Determine the [X, Y] coordinate at the center of the cell enclosing the given text.  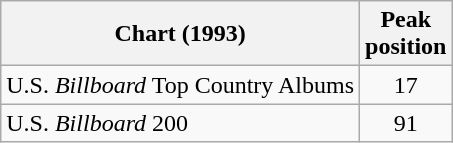
91 [406, 123]
Chart (1993) [180, 34]
U.S. Billboard Top Country Albums [180, 85]
17 [406, 85]
U.S. Billboard 200 [180, 123]
Peakposition [406, 34]
